Determine the [x, y] coordinate at the center of the cell enclosing the given text.  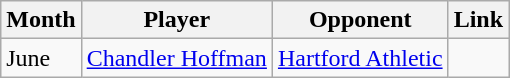
Chandler Hoffman [176, 58]
Month [41, 20]
Player [176, 20]
Hartford Athletic [360, 58]
Opponent [360, 20]
June [41, 58]
Link [478, 20]
